Locate the cell with the specified text and output its [X, Y] center coordinate. 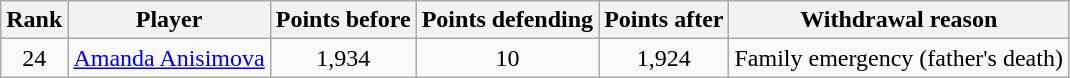
10 [507, 58]
24 [34, 58]
Points before [343, 20]
Family emergency (father's death) [898, 58]
1,924 [664, 58]
Amanda Anisimova [169, 58]
1,934 [343, 58]
Player [169, 20]
Rank [34, 20]
Withdrawal reason [898, 20]
Points defending [507, 20]
Points after [664, 20]
